Locate the cell with the specified text and output its [x, y] center coordinate. 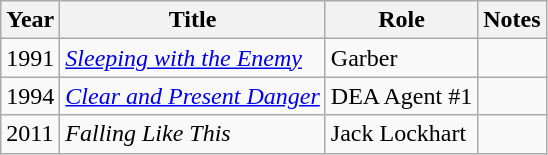
DEA Agent #1 [401, 96]
1994 [30, 96]
Clear and Present Danger [192, 96]
Notes [512, 20]
Title [192, 20]
Jack Lockhart [401, 134]
Year [30, 20]
Role [401, 20]
1991 [30, 58]
Sleeping with the Enemy [192, 58]
Garber [401, 58]
2011 [30, 134]
Falling Like This [192, 134]
